Return (X, Y) of the center of cell containing provided text 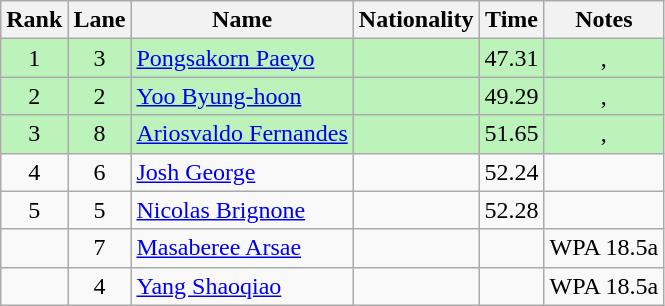
47.31 (512, 58)
Notes (604, 20)
8 (100, 134)
Nationality (416, 20)
49.29 (512, 96)
52.24 (512, 172)
Nicolas Brignone (242, 210)
Name (242, 20)
51.65 (512, 134)
52.28 (512, 210)
Pongsakorn Paeyo (242, 58)
Yoo Byung-hoon (242, 96)
1 (34, 58)
Ariosvaldo Fernandes (242, 134)
Rank (34, 20)
Lane (100, 20)
7 (100, 248)
6 (100, 172)
Yang Shaoqiao (242, 286)
Time (512, 20)
Josh George (242, 172)
Masaberee Arsae (242, 248)
